Search for the cell housing the specified text and yield its [X, Y] center coordinate. 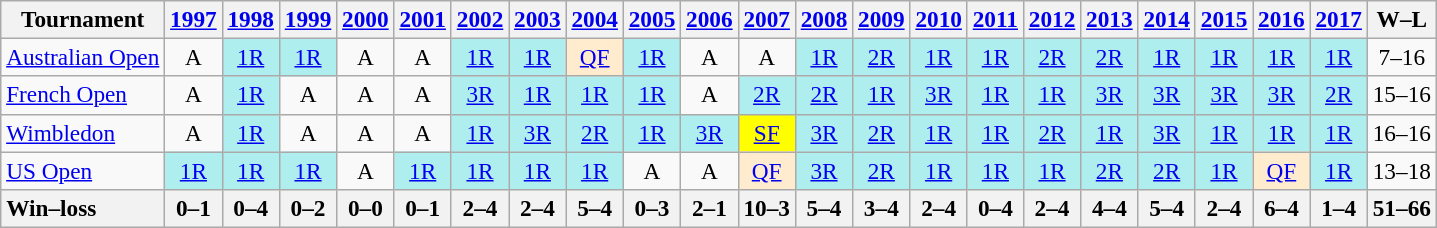
1–4 [1338, 208]
2008 [824, 19]
2015 [1224, 19]
2001 [422, 19]
0–2 [308, 208]
0–0 [366, 208]
2002 [480, 19]
3–4 [882, 208]
16–16 [1402, 133]
6–4 [1282, 208]
2000 [366, 19]
Win–loss [83, 208]
1999 [308, 19]
2016 [1282, 19]
13–18 [1402, 170]
4–4 [1110, 208]
Wimbledon [83, 133]
Tournament [83, 19]
2003 [538, 19]
2011 [995, 19]
2009 [882, 19]
2005 [652, 19]
French Open [83, 95]
1998 [250, 19]
2012 [1052, 19]
7–16 [1402, 57]
US Open [83, 170]
2013 [1110, 19]
2004 [594, 19]
2010 [938, 19]
2017 [1338, 19]
15–16 [1402, 95]
51–66 [1402, 208]
2014 [1166, 19]
2–1 [710, 208]
2007 [766, 19]
W–L [1402, 19]
1997 [194, 19]
10–3 [766, 208]
0–3 [652, 208]
Australian Open [83, 57]
2006 [710, 19]
SF [766, 133]
